Extract the (x, y) coordinate from the center of the cell holding the provided text.  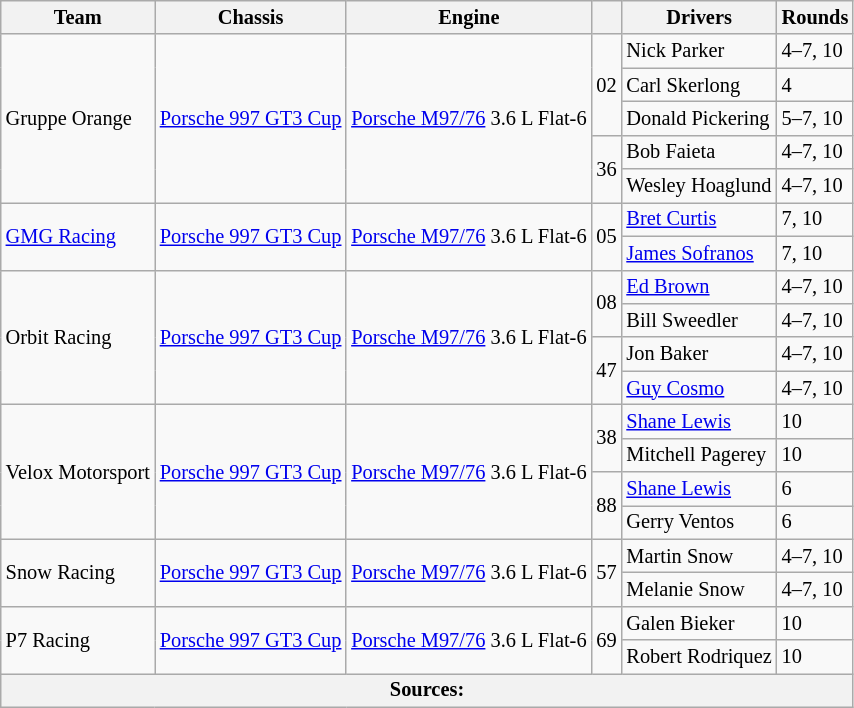
Velox Motorsport (78, 472)
Jon Baker (698, 354)
36 (606, 168)
Engine (468, 17)
GMG Racing (78, 236)
Bret Curtis (698, 219)
Gruppe Orange (78, 118)
Galen Bieker (698, 623)
Team (78, 17)
Gerry Ventos (698, 522)
05 (606, 236)
Melanie Snow (698, 589)
02 (606, 84)
88 (606, 506)
P7 Racing (78, 640)
James Sofranos (698, 253)
69 (606, 640)
Snow Racing (78, 572)
47 (606, 370)
Rounds (816, 17)
Robert Rodriquez (698, 657)
Nick Parker (698, 51)
57 (606, 572)
Ed Brown (698, 287)
5–7, 10 (816, 118)
4 (816, 85)
Drivers (698, 17)
Bill Sweedler (698, 320)
08 (606, 304)
Carl Skerlong (698, 85)
38 (606, 438)
Wesley Hoaglund (698, 186)
Chassis (250, 17)
Mitchell Pagerey (698, 455)
Orbit Racing (78, 338)
Sources: (427, 690)
Donald Pickering (698, 118)
Martin Snow (698, 556)
Guy Cosmo (698, 388)
Bob Faieta (698, 152)
